Provide the (X, Y) coordinate of the cell's center where the given text is located.  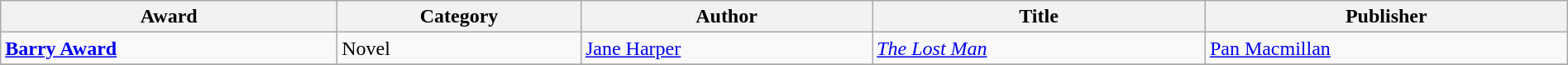
Title (1039, 17)
Author (726, 17)
Category (460, 17)
The Lost Man (1039, 48)
Publisher (1386, 17)
Barry Award (169, 48)
Jane Harper (726, 48)
Novel (460, 48)
Award (169, 17)
Pan Macmillan (1386, 48)
